Return the [x, y] coordinate for the center point of the cell that contains the specified text.  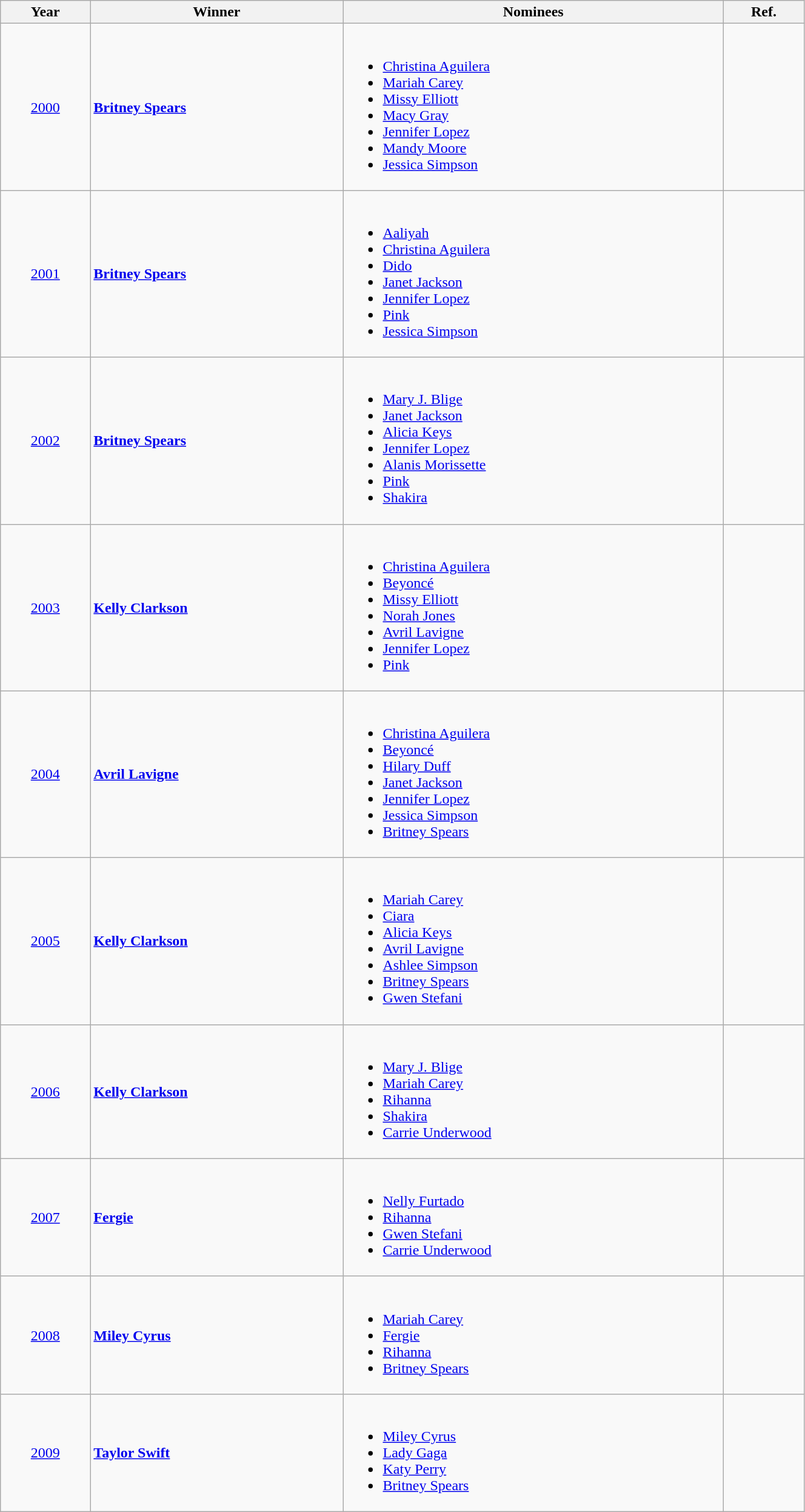
Taylor Swift [217, 1453]
Winner [217, 12]
Nominees [533, 12]
2005 [45, 941]
Mary J. BligeMariah CareyRihannaShakiraCarrie Underwood [533, 1092]
Mariah CareyFergieRihannaBritney Spears [533, 1335]
Christina AguileraMariah CareyMissy ElliottMacy GrayJennifer LopezMandy MooreJessica Simpson [533, 107]
2003 [45, 608]
2009 [45, 1453]
AaliyahChristina AguileraDidoJanet JacksonJennifer LopezPinkJessica Simpson [533, 274]
Christina AguileraBeyoncéHilary DuffJanet JacksonJennifer LopezJessica SimpsonBritney Spears [533, 774]
2001 [45, 274]
Mary J. BligeJanet JacksonAlicia KeysJennifer LopezAlanis MorissettePinkShakira [533, 440]
Mariah CareyCiaraAlicia KeysAvril LavigneAshlee SimpsonBritney SpearsGwen Stefani [533, 941]
2004 [45, 774]
Year [45, 12]
Nelly FurtadoRihannaGwen StefaniCarrie Underwood [533, 1217]
2000 [45, 107]
2006 [45, 1092]
2002 [45, 440]
Ref. [764, 12]
2007 [45, 1217]
Miley Cyrus [217, 1335]
Avril Lavigne [217, 774]
Christina AguileraBeyoncéMissy ElliottNorah JonesAvril LavigneJennifer LopezPink [533, 608]
2008 [45, 1335]
Fergie [217, 1217]
Miley CyrusLady GagaKaty PerryBritney Spears [533, 1453]
